Locate the cell with the specified text and output its [x, y] center coordinate. 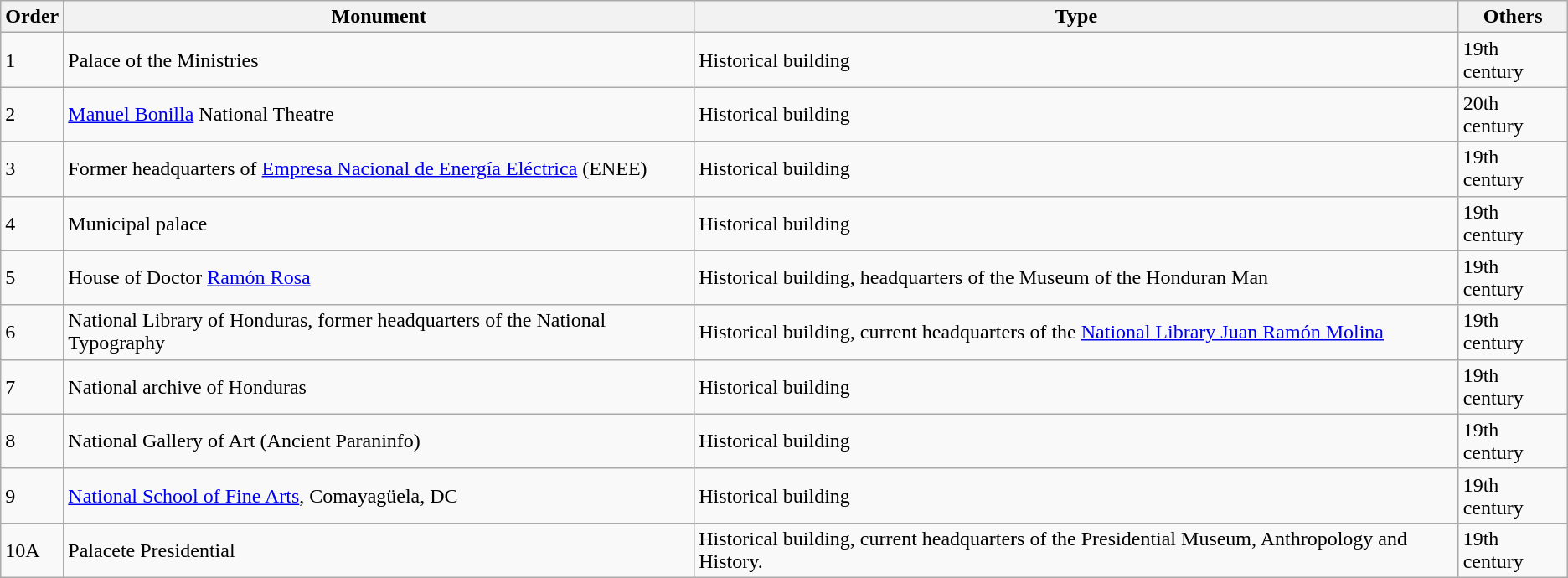
5 [32, 278]
Order [32, 17]
Historical building, current headquarters of the National Library Juan Ramón Molina [1076, 332]
1 [32, 60]
Municipal palace [379, 223]
4 [32, 223]
Monument [379, 17]
3 [32, 169]
Type [1076, 17]
20th century [1513, 114]
2 [32, 114]
Palacete Presidential [379, 550]
8 [32, 441]
Historical building, current headquarters of the Presidential Museum, Anthropology and History. [1076, 550]
Palace of the Ministries [379, 60]
6 [32, 332]
Historical building, headquarters of the Museum of the Honduran Man [1076, 278]
Former headquarters of Empresa Nacional de Energía Eléctrica (ENEE) [379, 169]
9 [32, 496]
7 [32, 387]
National School of Fine Arts, Comayagüela, DC [379, 496]
Others [1513, 17]
Manuel Bonilla National Theatre [379, 114]
10A [32, 550]
National archive of Honduras [379, 387]
National Library of Honduras, former headquarters of the National Typography [379, 332]
National Gallery of Art (Ancient Paraninfo) [379, 441]
House of Doctor Ramón Rosa [379, 278]
